Pinpoint the cell where the given text exists, returning its [X, Y] midpoint coordinate. 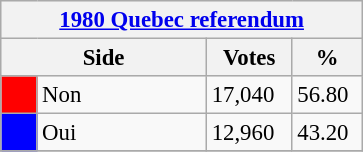
Votes [249, 58]
56.80 [328, 95]
Side [104, 58]
12,960 [249, 133]
Non [122, 95]
17,040 [249, 95]
% [328, 58]
Oui [122, 133]
1980 Quebec referendum [182, 20]
43.20 [328, 133]
